Return [X, Y] of the center of cell containing provided text 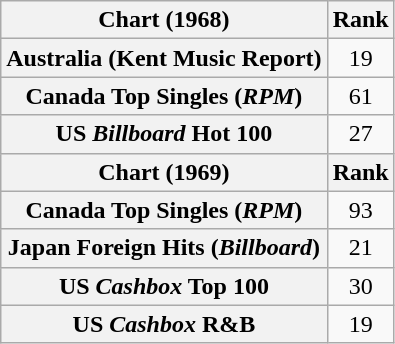
21 [360, 248]
27 [360, 134]
Chart (1968) [164, 20]
US Cashbox R&B [164, 324]
Australia (Kent Music Report) [164, 58]
US Billboard Hot 100 [164, 134]
61 [360, 96]
30 [360, 286]
Chart (1969) [164, 172]
93 [360, 210]
US Cashbox Top 100 [164, 286]
Japan Foreign Hits (Billboard) [164, 248]
